Locate the cell with the specified text and output its (x, y) center coordinate. 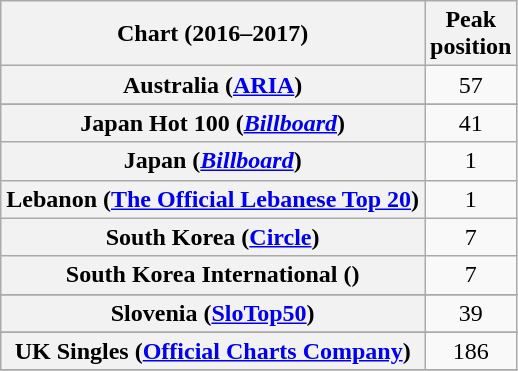
Lebanon (The Official Lebanese Top 20) (213, 199)
Japan Hot 100 (Billboard) (213, 123)
Peakposition (471, 34)
Slovenia (SloTop50) (213, 313)
39 (471, 313)
Chart (2016–2017) (213, 34)
41 (471, 123)
57 (471, 85)
UK Singles (Official Charts Company) (213, 351)
South Korea International () (213, 275)
Japan (Billboard) (213, 161)
South Korea (Circle) (213, 237)
186 (471, 351)
Australia (ARIA) (213, 85)
